Extract the [X, Y] coordinate from the center of the cell holding the provided text.  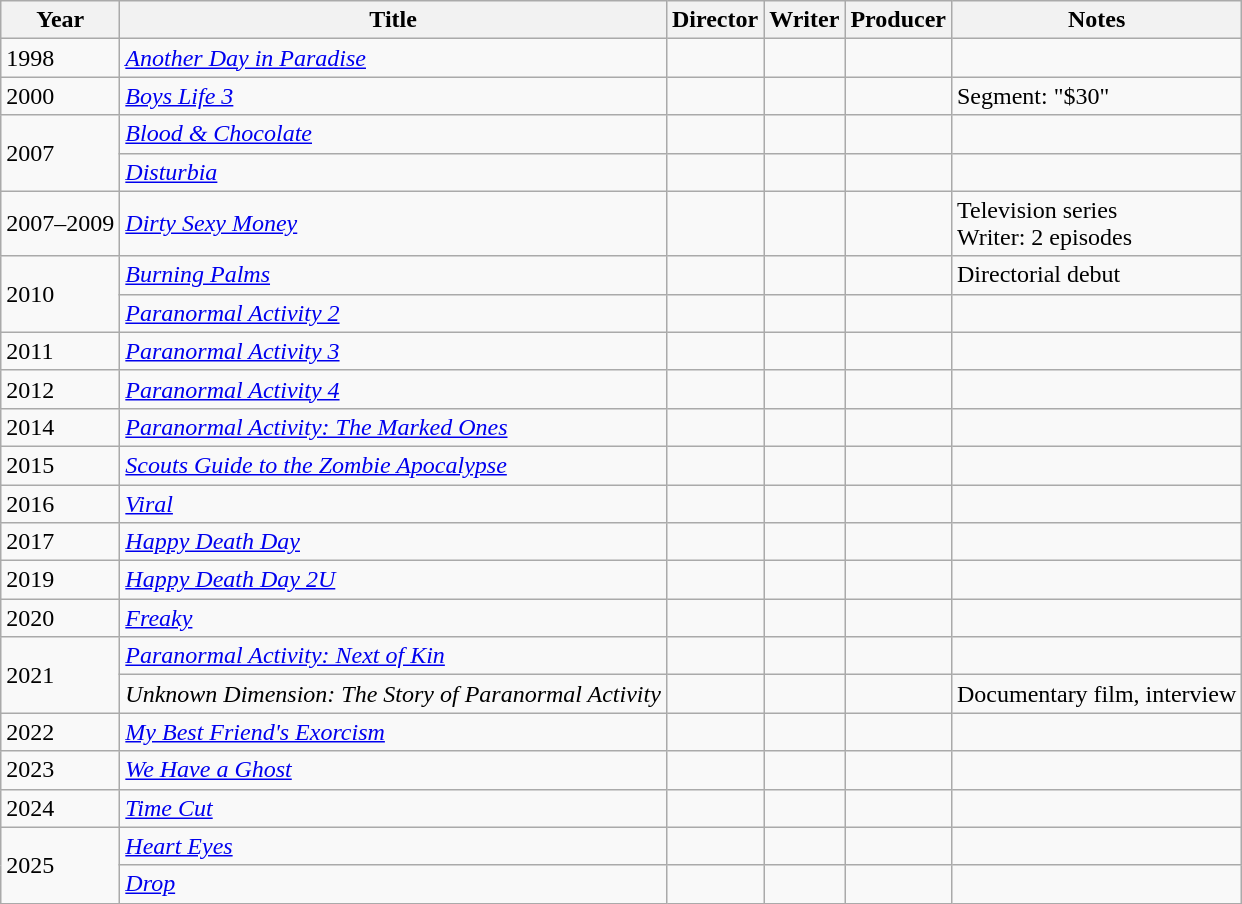
2017 [60, 542]
Dirty Sexy Money [394, 224]
2023 [60, 770]
2020 [60, 618]
Burning Palms [394, 275]
1998 [60, 58]
Title [394, 20]
Documentary film, interview [1096, 694]
Viral [394, 503]
2024 [60, 808]
Producer [898, 20]
2007 [60, 153]
2025 [60, 865]
Paranormal Activity 4 [394, 389]
Year [60, 20]
2015 [60, 465]
2010 [60, 294]
2022 [60, 732]
Notes [1096, 20]
Freaky [394, 618]
Director [714, 20]
2012 [60, 389]
2016 [60, 503]
Blood & Chocolate [394, 134]
We Have a Ghost [394, 770]
Paranormal Activity: The Marked Ones [394, 427]
Disturbia [394, 172]
Paranormal Activity 3 [394, 351]
2007–2009 [60, 224]
Boys Life 3 [394, 96]
Time Cut [394, 808]
Segment: "$30" [1096, 96]
Happy Death Day [394, 542]
2011 [60, 351]
2000 [60, 96]
Directorial debut [1096, 275]
2021 [60, 675]
Heart Eyes [394, 846]
2014 [60, 427]
My Best Friend's Exorcism [394, 732]
Unknown Dimension: The Story of Paranormal Activity [394, 694]
Writer [804, 20]
Paranormal Activity 2 [394, 313]
Drop [394, 884]
Happy Death Day 2U [394, 580]
Scouts Guide to the Zombie Apocalypse [394, 465]
2019 [60, 580]
Paranormal Activity: Next of Kin [394, 656]
Television series Writer: 2 episodes [1096, 224]
Another Day in Paradise [394, 58]
